From the cell containing the given text, extract its center point as [X, Y] coordinate. 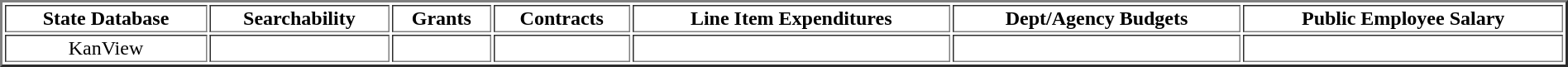
Line Item Expenditures [791, 18]
Searchability [299, 18]
KanView [106, 48]
State Database [106, 18]
Dept/Agency Budgets [1097, 18]
Contracts [562, 18]
Grants [442, 18]
Public Employee Salary [1403, 18]
